Locate the cell with the specified text and output its (x, y) center coordinate. 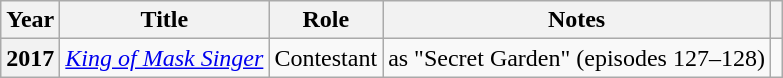
2017 (30, 58)
Year (30, 20)
Role (326, 20)
Title (164, 20)
as "Secret Garden" (episodes 127–128) (577, 58)
Notes (577, 20)
Contestant (326, 58)
King of Mask Singer (164, 58)
